Return the [X, Y] coordinate for the center point of the cell that contains the specified text.  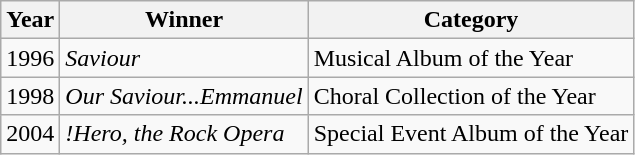
Our Saviour...Emmanuel [184, 96]
Special Event Album of the Year [471, 134]
Category [471, 20]
Musical Album of the Year [471, 58]
Winner [184, 20]
Saviour [184, 58]
!Hero, the Rock Opera [184, 134]
Choral Collection of the Year [471, 96]
2004 [30, 134]
Year [30, 20]
1998 [30, 96]
1996 [30, 58]
